Locate the cell with the specified text and output its [X, Y] center coordinate. 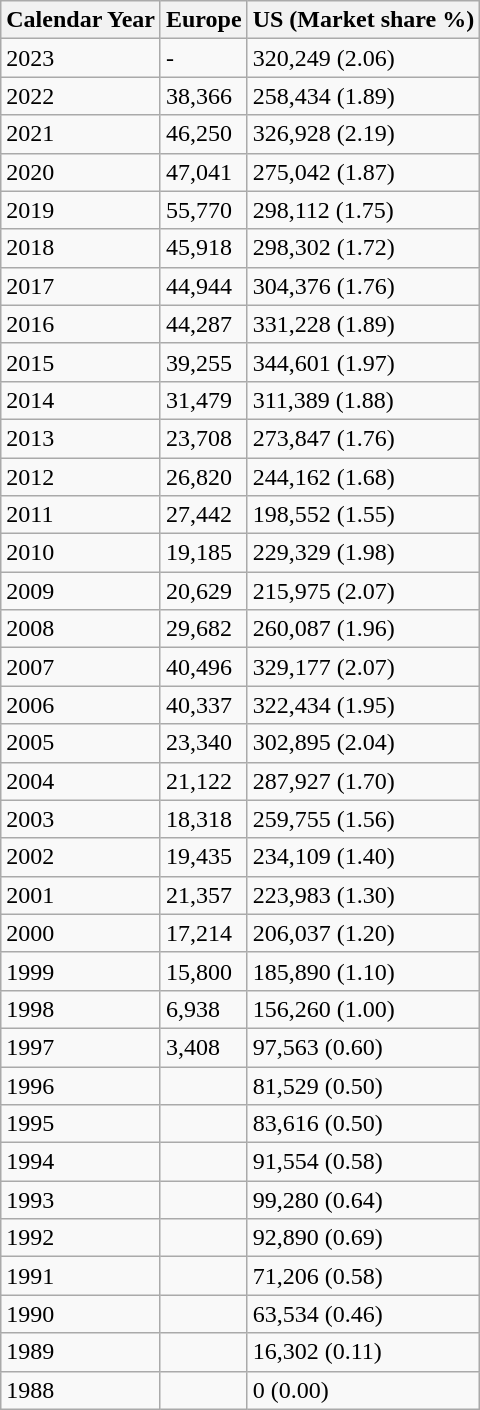
258,434 (1.89) [364, 96]
322,434 (1.95) [364, 705]
15,800 [204, 971]
320,249 (2.06) [364, 58]
17,214 [204, 933]
21,357 [204, 895]
234,109 (1.40) [364, 857]
- [204, 58]
2017 [81, 286]
229,329 (1.98) [364, 553]
97,563 (0.60) [364, 1047]
2006 [81, 705]
326,928 (2.19) [364, 134]
1998 [81, 1009]
156,260 (1.00) [364, 1009]
304,376 (1.76) [364, 286]
40,496 [204, 667]
244,162 (1.68) [364, 477]
45,918 [204, 248]
2013 [81, 438]
273,847 (1.76) [364, 438]
2004 [81, 781]
92,890 (0.69) [364, 1238]
2016 [81, 324]
2005 [81, 743]
2018 [81, 248]
1990 [81, 1314]
27,442 [204, 515]
2001 [81, 895]
2009 [81, 591]
2019 [81, 210]
40,337 [204, 705]
302,895 (2.04) [364, 743]
Calendar Year [81, 20]
2012 [81, 477]
223,983 (1.30) [364, 895]
16,302 (0.11) [364, 1352]
71,206 (0.58) [364, 1276]
83,616 (0.50) [364, 1124]
81,529 (0.50) [364, 1085]
18,318 [204, 819]
29,682 [204, 629]
298,112 (1.75) [364, 210]
26,820 [204, 477]
298,302 (1.72) [364, 248]
275,042 (1.87) [364, 172]
2021 [81, 134]
331,228 (1.89) [364, 324]
344,601 (1.97) [364, 362]
215,975 (2.07) [364, 591]
2008 [81, 629]
19,435 [204, 857]
2020 [81, 172]
206,037 (1.20) [364, 933]
2000 [81, 933]
46,250 [204, 134]
2022 [81, 96]
US (Market share %) [364, 20]
1992 [81, 1238]
23,340 [204, 743]
3,408 [204, 1047]
39,255 [204, 362]
2011 [81, 515]
2023 [81, 58]
20,629 [204, 591]
38,366 [204, 96]
55,770 [204, 210]
19,185 [204, 553]
329,177 (2.07) [364, 667]
2014 [81, 400]
1999 [81, 971]
259,755 (1.56) [364, 819]
63,534 (0.46) [364, 1314]
0 (0.00) [364, 1390]
260,087 (1.96) [364, 629]
1989 [81, 1352]
21,122 [204, 781]
1996 [81, 1085]
185,890 (1.10) [364, 971]
1994 [81, 1162]
1993 [81, 1200]
44,944 [204, 286]
91,554 (0.58) [364, 1162]
2010 [81, 553]
Europe [204, 20]
2003 [81, 819]
1995 [81, 1124]
31,479 [204, 400]
1991 [81, 1276]
2007 [81, 667]
1988 [81, 1390]
1997 [81, 1047]
2015 [81, 362]
44,287 [204, 324]
99,280 (0.64) [364, 1200]
6,938 [204, 1009]
287,927 (1.70) [364, 781]
47,041 [204, 172]
311,389 (1.88) [364, 400]
198,552 (1.55) [364, 515]
2002 [81, 857]
23,708 [204, 438]
